Return the (X, Y) coordinate for the center point of the cell that contains the specified text.  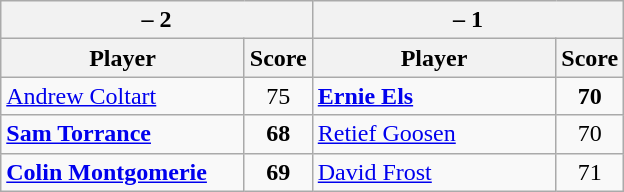
– 2 (157, 20)
68 (278, 134)
David Frost (434, 172)
71 (590, 172)
Retief Goosen (434, 134)
Andrew Coltart (123, 96)
Sam Torrance (123, 134)
69 (278, 172)
Ernie Els (434, 96)
– 1 (468, 20)
75 (278, 96)
Colin Montgomerie (123, 172)
